Identify which cell holds the provided text, then report its [x, y] central coordinate. 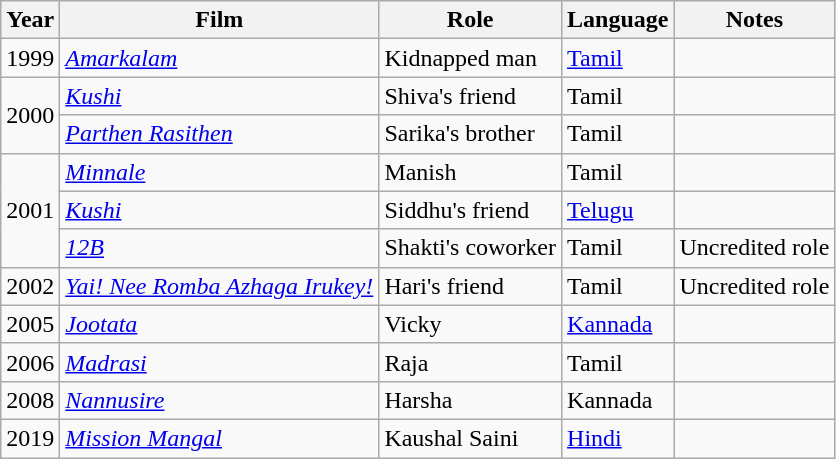
2000 [30, 115]
Kaushal Saini [470, 438]
Vicky [470, 324]
Harsha [470, 400]
2001 [30, 210]
Mission Mangal [220, 438]
Amarkalam [220, 58]
2002 [30, 286]
Kidnapped man [470, 58]
Madrasi [220, 362]
Yai! Nee Romba Azhaga Irukey! [220, 286]
Role [470, 20]
Minnale [220, 172]
Film [220, 20]
Raja [470, 362]
Parthen Rasithen [220, 134]
2006 [30, 362]
Notes [754, 20]
Year [30, 20]
Jootata [220, 324]
Sarika's brother [470, 134]
Shiva's friend [470, 96]
2008 [30, 400]
2019 [30, 438]
Siddhu's friend [470, 210]
Shakti's coworker [470, 248]
12B [220, 248]
2005 [30, 324]
1999 [30, 58]
Nannusire [220, 400]
Telugu [618, 210]
Manish [470, 172]
Hari's friend [470, 286]
Language [618, 20]
Hindi [618, 438]
